Detect which cell encompasses the target text, then output its [x, y] center coordinate. 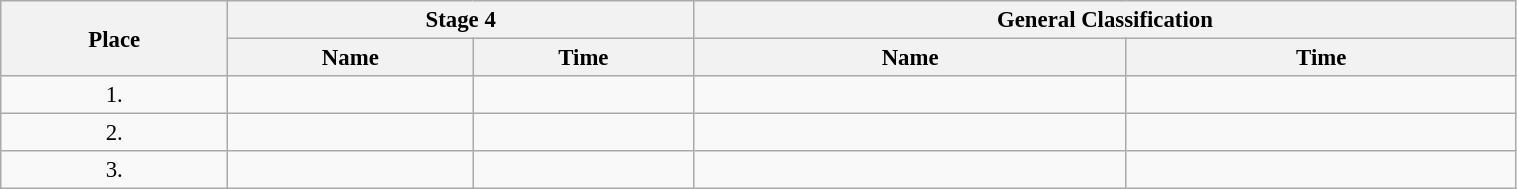
2. [114, 133]
3. [114, 170]
General Classification [1105, 20]
Stage 4 [461, 20]
Place [114, 38]
1. [114, 95]
